Pinpoint the cell where the given text exists, returning its [X, Y] midpoint coordinate. 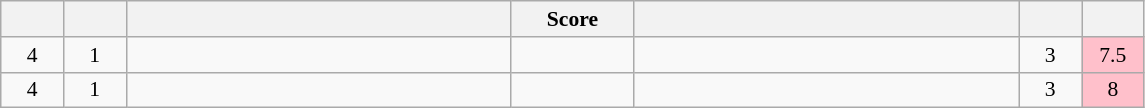
7.5 [1114, 55]
8 [1114, 90]
Score [572, 19]
